Pinpoint the cell where the given text exists, returning its (X, Y) midpoint coordinate. 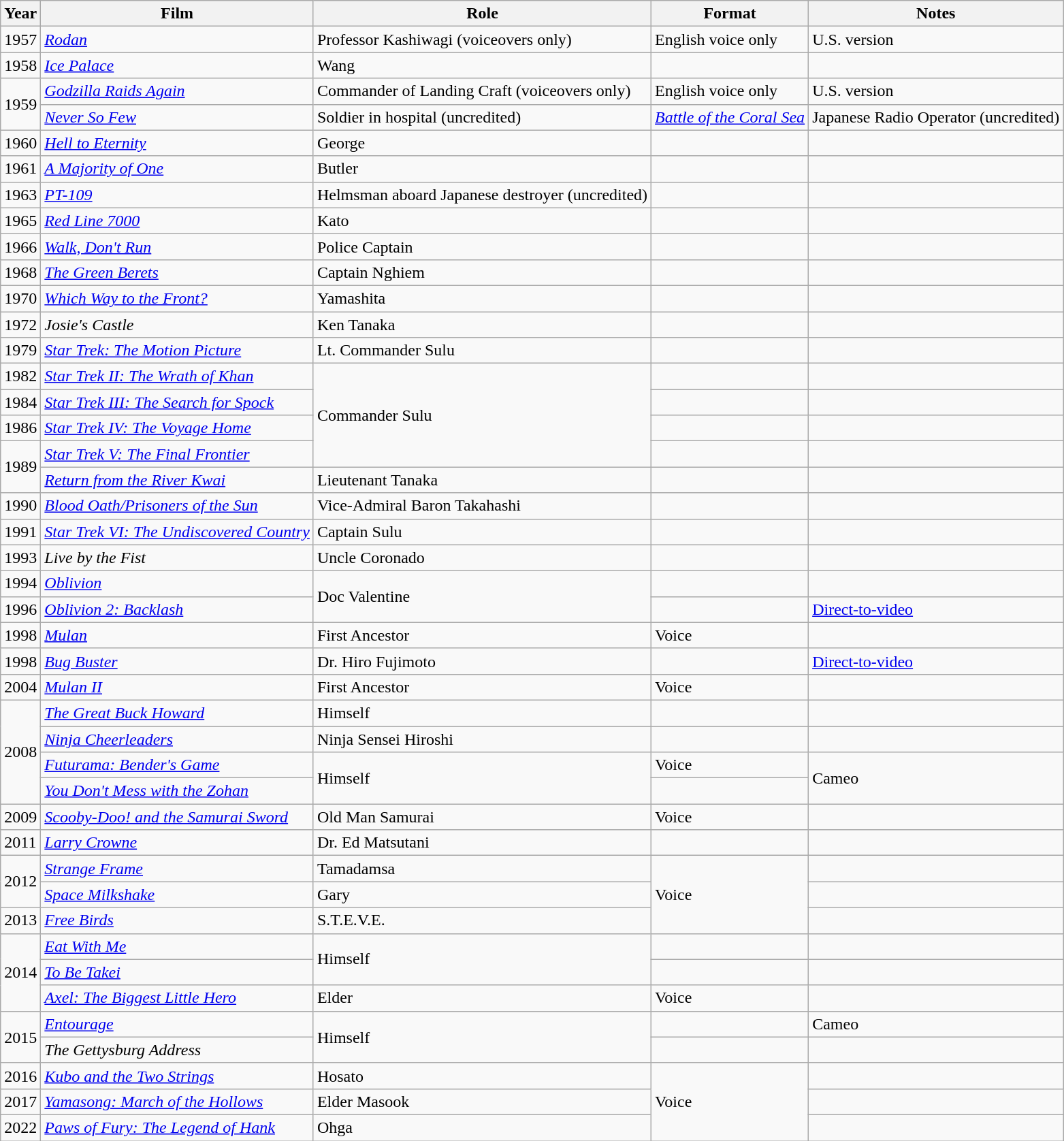
Captain Nghiem (482, 272)
Oblivion 2: Backlash (177, 609)
1991 (20, 532)
Japanese Radio Operator (uncredited) (936, 117)
Futurama: Bender's Game (177, 765)
Eat With Me (177, 946)
1979 (20, 351)
A Majority of One (177, 169)
Doc Valentine (482, 596)
Commander Sulu (482, 415)
George (482, 143)
1970 (20, 298)
Gary (482, 895)
Walk, Don't Run (177, 246)
Police Captain (482, 246)
Elder (482, 998)
Captain Sulu (482, 532)
1959 (20, 104)
Bug Buster (177, 661)
Format (730, 14)
1996 (20, 609)
2022 (20, 1127)
Ohga (482, 1127)
Film (177, 14)
Hell to Eternity (177, 143)
1958 (20, 65)
1965 (20, 221)
To Be Takei (177, 972)
Paws of Fury: The Legend of Hank (177, 1127)
PT-109 (177, 195)
2017 (20, 1102)
Larry Crowne (177, 843)
Which Way to the Front? (177, 298)
Star Trek III: The Search for Spock (177, 402)
Entourage (177, 1024)
2014 (20, 972)
Soldier in hospital (uncredited) (482, 117)
Josie's Castle (177, 325)
Yamashita (482, 298)
Old Man Samurai (482, 817)
1990 (20, 506)
You Don't Mess with the Zohan (177, 791)
Free Birds (177, 920)
The Great Buck Howard (177, 713)
Axel: The Biggest Little Hero (177, 998)
1993 (20, 558)
Space Milkshake (177, 895)
1960 (20, 143)
Professor Kashiwagi (voiceovers only) (482, 39)
Vice-Admiral Baron Takahashi (482, 506)
1968 (20, 272)
Hosato (482, 1076)
2004 (20, 687)
Mulan II (177, 687)
The Green Berets (177, 272)
1986 (20, 428)
2012 (20, 882)
Star Trek: The Motion Picture (177, 351)
Notes (936, 14)
Star Trek II: The Wrath of Khan (177, 376)
Mulan (177, 635)
1972 (20, 325)
2016 (20, 1076)
Strange Frame (177, 869)
2011 (20, 843)
1963 (20, 195)
1982 (20, 376)
Rodan (177, 39)
Never So Few (177, 117)
Star Trek VI: The Undiscovered Country (177, 532)
Red Line 7000 (177, 221)
Helmsman aboard Japanese destroyer (uncredited) (482, 195)
Kubo and the Two Strings (177, 1076)
Ice Palace (177, 65)
Scooby-Doo! and the Samurai Sword (177, 817)
Yamasong: March of the Hollows (177, 1102)
Star Trek V: The Final Frontier (177, 454)
Commander of Landing Craft (voiceovers only) (482, 91)
Dr. Ed Matsutani (482, 843)
1966 (20, 246)
S.T.E.V.E. (482, 920)
1961 (20, 169)
Elder Masook (482, 1102)
Blood Oath/Prisoners of the Sun (177, 506)
2008 (20, 752)
1989 (20, 467)
1957 (20, 39)
Year (20, 14)
The Gettysburg Address (177, 1050)
Ninja Sensei Hiroshi (482, 739)
1984 (20, 402)
Uncle Coronado (482, 558)
Dr. Hiro Fujimoto (482, 661)
Ninja Cheerleaders (177, 739)
2009 (20, 817)
Tamadamsa (482, 869)
Battle of the Coral Sea (730, 117)
Return from the River Kwai (177, 480)
Wang (482, 65)
Godzilla Raids Again (177, 91)
Butler (482, 169)
Lieutenant Tanaka (482, 480)
1994 (20, 583)
2015 (20, 1037)
Star Trek IV: The Voyage Home (177, 428)
Oblivion (177, 583)
2013 (20, 920)
Kato (482, 221)
Lt. Commander Sulu (482, 351)
Live by the Fist (177, 558)
Role (482, 14)
Ken Tanaka (482, 325)
